Search for the cell housing the specified text and yield its [x, y] center coordinate. 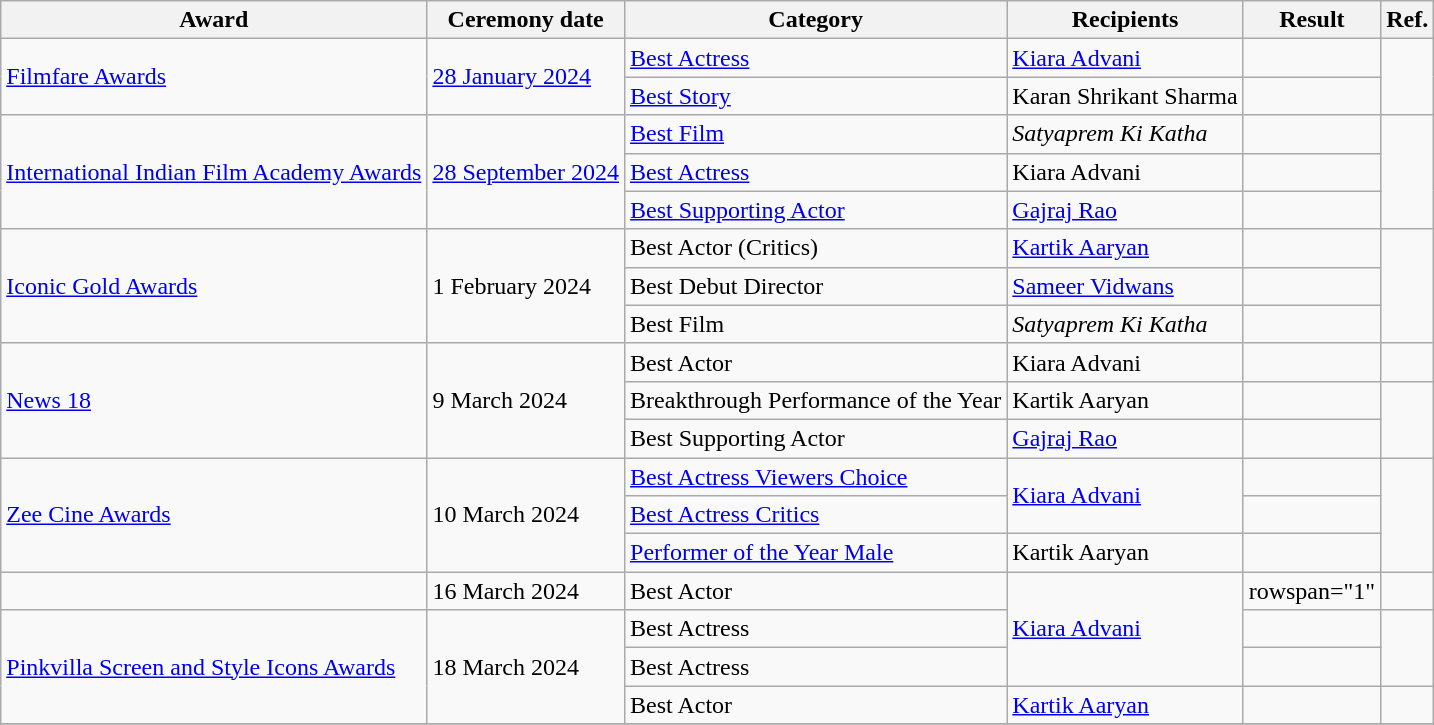
Karan Shrikant Sharma [1125, 96]
Iconic Gold Awards [214, 286]
Ref. [1408, 20]
Best Actor (Critics) [816, 248]
Best Debut Director [816, 286]
Ceremony date [526, 20]
Sameer Vidwans [1125, 286]
16 March 2024 [526, 591]
1 February 2024 [526, 286]
Best Story [816, 96]
International Indian Film Academy Awards [214, 172]
Filmfare Awards [214, 77]
28 January 2024 [526, 77]
Result [1312, 20]
Recipients [1125, 20]
Best Actress Viewers Choice [816, 477]
Performer of the Year Male [816, 553]
28 September 2024 [526, 172]
Pinkvilla Screen and Style Icons Awards [214, 667]
9 March 2024 [526, 400]
rowspan="1" [1312, 591]
News 18 [214, 400]
10 March 2024 [526, 515]
Breakthrough Performance of the Year [816, 400]
Award [214, 20]
Zee Cine Awards [214, 515]
Best Actress Critics [816, 515]
18 March 2024 [526, 667]
Category [816, 20]
